From the cell containing the given text, extract its center point as [X, Y] coordinate. 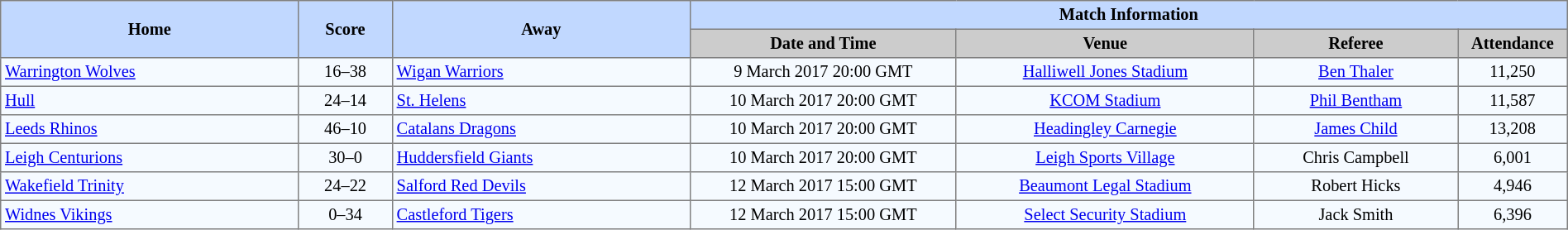
6,001 [1513, 157]
Huddersfield Giants [541, 157]
Headingley Carnegie [1105, 129]
Jack Smith [1355, 214]
Robert Hicks [1355, 186]
13,208 [1513, 129]
Attendance [1513, 43]
46–10 [346, 129]
Wakefield Trinity [150, 186]
Beaumont Legal Stadium [1105, 186]
KCOM Stadium [1105, 100]
Leeds Rhinos [150, 129]
Leigh Sports Village [1105, 157]
Castleford Tigers [541, 214]
16–38 [346, 72]
Catalans Dragons [541, 129]
Warrington Wolves [150, 72]
James Child [1355, 129]
Phil Bentham [1355, 100]
4,946 [1513, 186]
9 March 2017 20:00 GMT [823, 72]
24–14 [346, 100]
11,250 [1513, 72]
0–34 [346, 214]
Score [346, 30]
Halliwell Jones Stadium [1105, 72]
Select Security Stadium [1105, 214]
Referee [1355, 43]
6,396 [1513, 214]
24–22 [346, 186]
Salford Red Devils [541, 186]
11,587 [1513, 100]
Widnes Vikings [150, 214]
Away [541, 30]
Ben Thaler [1355, 72]
Wigan Warriors [541, 72]
Home [150, 30]
Chris Campbell [1355, 157]
Match Information [1128, 15]
Venue [1105, 43]
Hull [150, 100]
Leigh Centurions [150, 157]
St. Helens [541, 100]
Date and Time [823, 43]
30–0 [346, 157]
